Determine the (X, Y) coordinate at the center of the cell enclosing the given text.  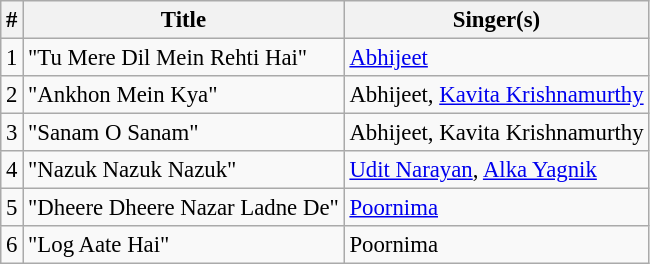
"Sanam O Sanam" (184, 133)
Title (184, 20)
6 (12, 245)
"Nazuk Nazuk Nazuk" (184, 170)
2 (12, 95)
3 (12, 133)
"Log Aate Hai" (184, 245)
Udit Narayan, Alka Yagnik (496, 170)
5 (12, 208)
Abhijeet (496, 58)
# (12, 20)
Singer(s) (496, 20)
1 (12, 58)
4 (12, 170)
"Tu Mere Dil Mein Rehti Hai" (184, 58)
"Dheere Dheere Nazar Ladne De" (184, 208)
"Ankhon Mein Kya" (184, 95)
